Locate the cell with the specified text and output its [x, y] center coordinate. 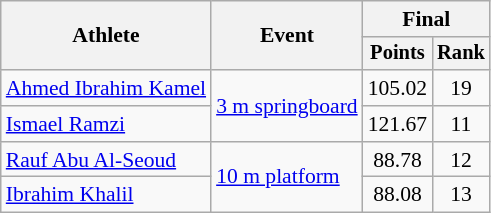
105.02 [398, 88]
Ismael Ramzi [106, 124]
Athlete [106, 36]
Rank [461, 54]
Final [426, 19]
Points [398, 54]
3 m springboard [287, 106]
12 [461, 160]
Rauf Abu Al-Seoud [106, 160]
88.78 [398, 160]
13 [461, 195]
11 [461, 124]
10 m platform [287, 178]
Ibrahim Khalil [106, 195]
121.67 [398, 124]
88.08 [398, 195]
19 [461, 88]
Ahmed Ibrahim Kamel [106, 88]
Event [287, 36]
